For the text-containing cell, return its midpoint in [x, y] coordinate format. 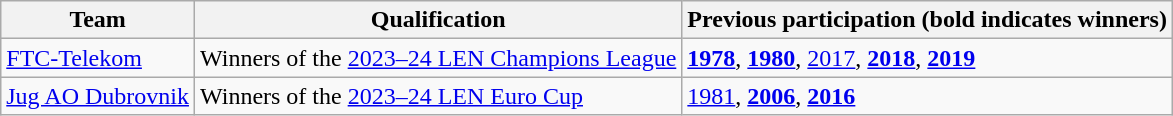
FTC-Telekom [98, 58]
Jug AO Dubrovnik [98, 96]
Winners of the 2023–24 LEN Euro Cup [438, 96]
Team [98, 20]
1981, 2006, 2016 [928, 96]
Winners of the 2023–24 LEN Champions League [438, 58]
Previous participation (bold indicates winners) [928, 20]
Qualification [438, 20]
1978, 1980, 2017, 2018, 2019 [928, 58]
